Locate the cell with the specified text and output its (x, y) center coordinate. 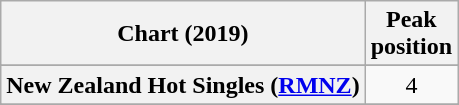
Chart (2019) (183, 34)
4 (411, 85)
Peakposition (411, 34)
New Zealand Hot Singles (RMNZ) (183, 85)
